Return the [X, Y] coordinate for the center point of the cell that contains the specified text.  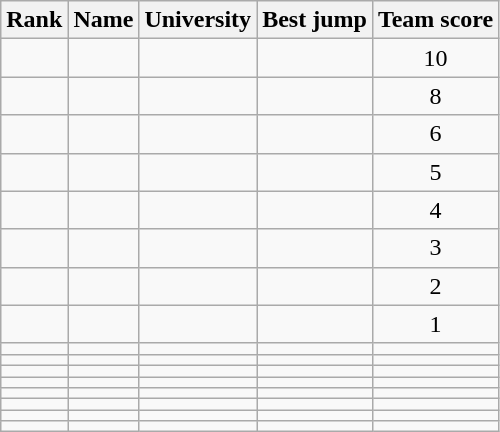
6 [435, 134]
5 [435, 172]
1 [435, 324]
Team score [435, 20]
Best jump [315, 20]
10 [435, 58]
Name [104, 20]
2 [435, 286]
University [198, 20]
3 [435, 248]
Rank [34, 20]
8 [435, 96]
4 [435, 210]
